Find where the given text appears and provide that cell's center as (x, y) coordinate. 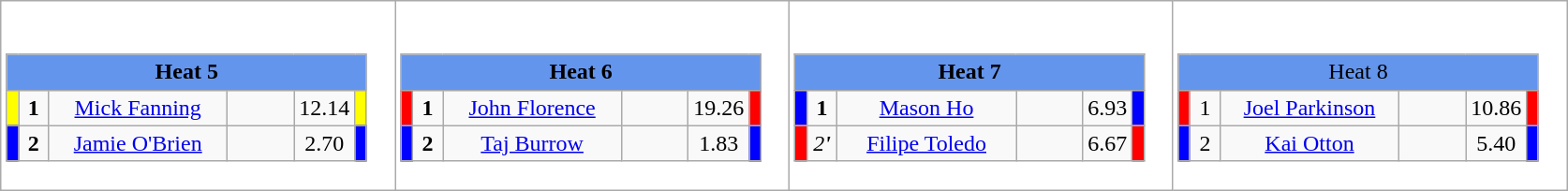
Heat 7 1 Mason Ho 6.93 2' Filipe Toledo 6.67 (982, 95)
Mick Fanning (139, 108)
Filipe Toledo (927, 143)
Heat 6 1 John Florence 19.26 2 Taj Burrow 1.83 (592, 95)
19.26 (719, 108)
Heat 5 (186, 72)
6.67 (1107, 143)
Mason Ho (927, 108)
6.93 (1107, 108)
2.70 (324, 143)
John Florence (532, 108)
Heat 8 1 Joel Parkinson 10.86 2 Kai Otton 5.40 (1369, 95)
5.40 (1497, 143)
Heat 8 (1358, 72)
Taj Burrow (532, 143)
Heat 6 (581, 72)
Jamie O'Brien (139, 143)
Kai Otton (1309, 143)
Joel Parkinson (1309, 108)
12.14 (324, 108)
1.83 (719, 143)
Heat 7 (969, 72)
Heat 5 1 Mick Fanning 12.14 2 Jamie O'Brien 2.70 (199, 95)
2' (821, 143)
10.86 (1497, 108)
